Pinpoint the cell where the given text exists, returning its (x, y) midpoint coordinate. 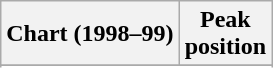
Peakposition (225, 34)
Chart (1998–99) (90, 34)
